Locate the cell with the specified text and output its [X, Y] center coordinate. 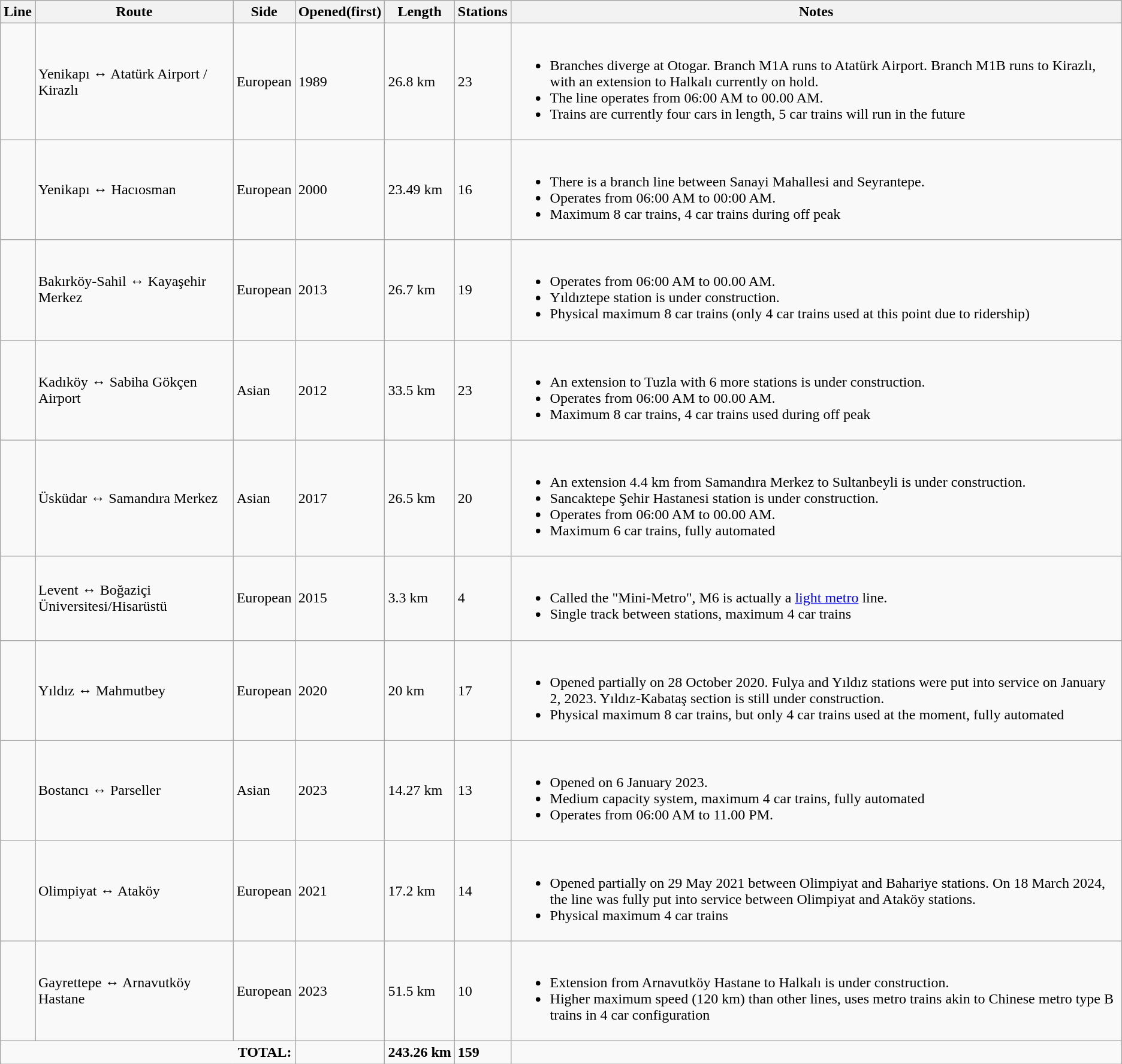
TOTAL: [147, 1052]
Opened on 6 January 2023.Medium capacity system, maximum 4 car trains, fully automatedOperates from 06:00 AM to 11.00 PM. [816, 790]
Bostancı ↔ Parseller [134, 790]
51.5 km [420, 990]
2000 [340, 189]
Olimpiyat ↔ Ataköy [134, 891]
Bakırköy-Sahil ↔ Kayaşehir Merkez [134, 290]
14 [482, 891]
159 [482, 1052]
Levent ↔ Boğaziçi Üniversitesi/Hisarüstü [134, 598]
33.5 km [420, 390]
26.5 km [420, 498]
Yıldız ↔ Mahmutbey [134, 691]
Üsküdar ↔ Samandıra Merkez [134, 498]
20 km [420, 691]
2017 [340, 498]
There is a branch line between Sanayi Mahallesi and Seyrantepe.Operates from 06:00 AM to 00:00 AM.Maximum 8 car trains, 4 car trains during off peak [816, 189]
Notes [816, 12]
14.27 km [420, 790]
2020 [340, 691]
Opened(first) [340, 12]
26.8 km [420, 82]
Side [264, 12]
Yenikapı ↔ Atatürk Airport / Kirazlı [134, 82]
2013 [340, 290]
4 [482, 598]
Route [134, 12]
10 [482, 990]
16 [482, 189]
Yenikapı ↔ Hacıosman [134, 189]
17.2 km [420, 891]
Kadıköy ↔ Sabiha Gökçen Airport [134, 390]
26.7 km [420, 290]
3.3 km [420, 598]
Line [18, 12]
13 [482, 790]
Gayrettepe ↔ Arnavutköy Hastane [134, 990]
2021 [340, 891]
2012 [340, 390]
23.49 km [420, 189]
1989 [340, 82]
19 [482, 290]
20 [482, 498]
243.26 km [420, 1052]
Called the "Mini-Metro", M6 is actually a light metro line.Single track between stations, maximum 4 car trains [816, 598]
17 [482, 691]
2015 [340, 598]
Length [420, 12]
Stations [482, 12]
